Determine the (x, y) coordinate at the center of the cell enclosing the given text.  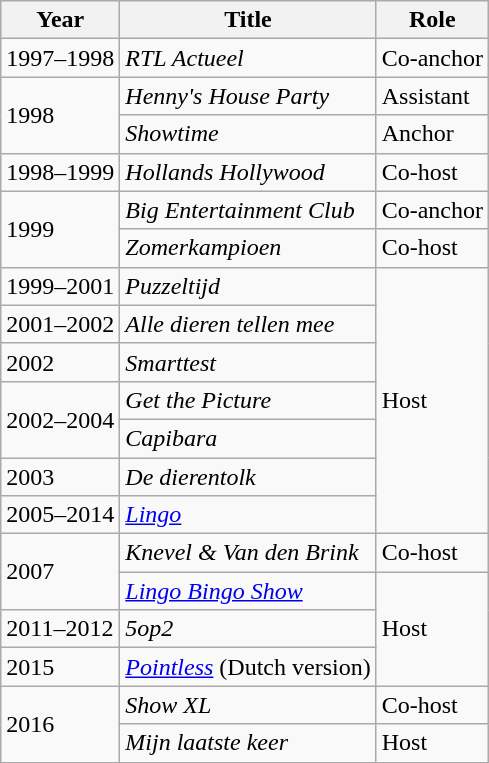
Mijn laatste keer (248, 743)
Hollands Hollywood (248, 172)
Knevel & Van den Brink (248, 553)
2016 (60, 724)
1998–1999 (60, 172)
1997–1998 (60, 58)
Big Entertainment Club (248, 210)
1998 (60, 115)
2003 (60, 477)
De dierentolk (248, 477)
Title (248, 20)
Showtime (248, 134)
Henny's House Party (248, 96)
Lingo (248, 515)
1999 (60, 229)
Anchor (432, 134)
Pointless (Dutch version) (248, 667)
Alle dieren tellen mee (248, 324)
2015 (60, 667)
Get the Picture (248, 400)
5op2 (248, 629)
RTL Actueel (248, 58)
1999–2001 (60, 286)
2011–2012 (60, 629)
Show XL (248, 705)
2002 (60, 362)
Puzzeltijd (248, 286)
Year (60, 20)
Zomerkampioen (248, 248)
Capibara (248, 438)
Lingo Bingo Show (248, 591)
2007 (60, 572)
Smarttest (248, 362)
2005–2014 (60, 515)
Role (432, 20)
2002–2004 (60, 419)
2001–2002 (60, 324)
Assistant (432, 96)
